Provide the [X, Y] coordinate of the cell's center where the given text is located.  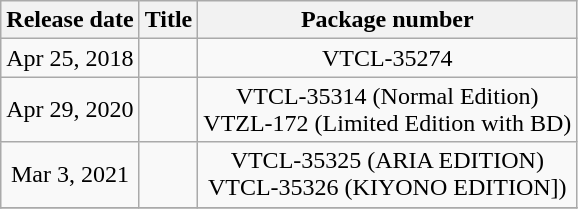
VTCL-35325 (ARIA EDITION)VTCL-35326 (KIYONO EDITION]) [388, 174]
Mar 3, 2021 [70, 174]
Release date [70, 20]
VTCL-35314 (Normal Edition)VTZL-172 (Limited Edition with BD) [388, 110]
Apr 29, 2020 [70, 110]
Package number [388, 20]
VTCL-35274 [388, 58]
Apr 25, 2018 [70, 58]
Title [168, 20]
